Capture the cell that displays the provided text and extract its [x, y] central coordinate. 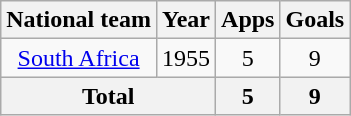
National team [79, 20]
Total [108, 96]
Goals [315, 20]
Apps [248, 20]
South Africa [79, 58]
1955 [186, 58]
Year [186, 20]
